Determine the [X, Y] coordinate at the center of the cell enclosing the given text.  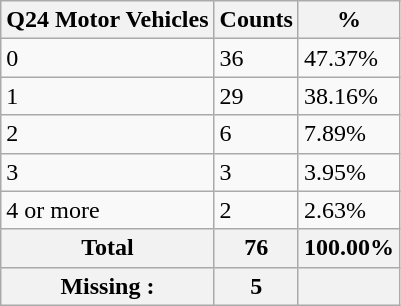
Missing : [108, 286]
3.95% [348, 172]
7.89% [348, 134]
Q24 Motor Vehicles [108, 20]
76 [256, 248]
% [348, 20]
1 [108, 96]
5 [256, 286]
Total [108, 248]
47.37% [348, 58]
2.63% [348, 210]
100.00% [348, 248]
Counts [256, 20]
36 [256, 58]
38.16% [348, 96]
29 [256, 96]
4 or more [108, 210]
6 [256, 134]
0 [108, 58]
